Detect which cell encompasses the target text, then output its (x, y) center coordinate. 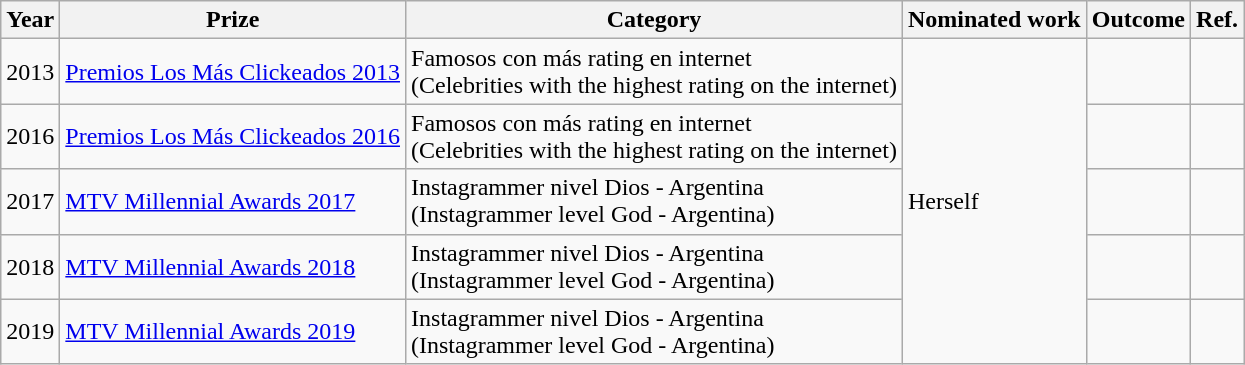
Prize (233, 20)
Premios Los Más Clickeados 2013 (233, 72)
MTV Millennial Awards 2017 (233, 202)
2013 (30, 72)
Nominated work (994, 20)
Ref. (1218, 20)
MTV Millennial Awards 2018 (233, 266)
2018 (30, 266)
Herself (994, 202)
Premios Los Más Clickeados 2016 (233, 136)
Category (654, 20)
MTV Millennial Awards 2019 (233, 332)
Outcome (1138, 20)
2017 (30, 202)
2019 (30, 332)
2016 (30, 136)
Year (30, 20)
